Capture the cell that displays the provided text and extract its [X, Y] central coordinate. 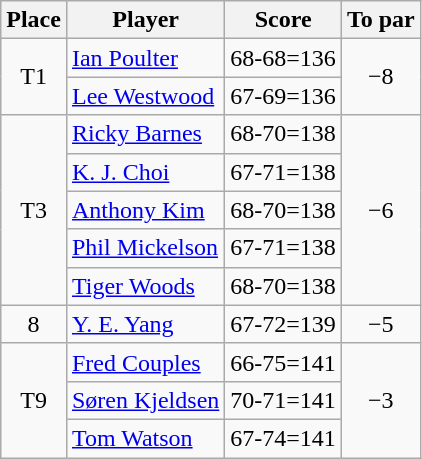
Anthony Kim [145, 210]
Phil Mickelson [145, 248]
−3 [380, 400]
Lee Westwood [145, 96]
Tiger Woods [145, 286]
−6 [380, 210]
T3 [34, 210]
70-71=141 [284, 400]
T1 [34, 77]
67-74=141 [284, 438]
Ian Poulter [145, 58]
To par [380, 20]
Y. E. Yang [145, 324]
Player [145, 20]
Score [284, 20]
Place [34, 20]
67-72=139 [284, 324]
Fred Couples [145, 362]
66-75=141 [284, 362]
Ricky Barnes [145, 134]
−5 [380, 324]
68-68=136 [284, 58]
−8 [380, 77]
T9 [34, 400]
8 [34, 324]
Tom Watson [145, 438]
Søren Kjeldsen [145, 400]
K. J. Choi [145, 172]
67-69=136 [284, 96]
